Scan for the cell matching the given text and deliver its [X, Y] coordinate at center. 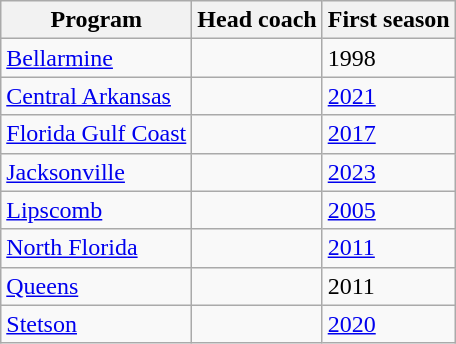
Lipscomb [96, 210]
2023 [388, 172]
Head coach [257, 20]
2005 [388, 210]
Jacksonville [96, 172]
Florida Gulf Coast [96, 134]
2020 [388, 324]
2017 [388, 134]
Central Arkansas [96, 96]
Queens [96, 286]
First season [388, 20]
Stetson [96, 324]
1998 [388, 58]
2021 [388, 96]
Bellarmine [96, 58]
North Florida [96, 248]
Program [96, 20]
